Find where the given text appears and provide that cell's center as [x, y] coordinate. 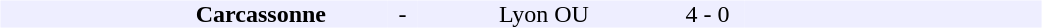
Carcassonne [261, 14]
Lyon OU [544, 14]
- [403, 14]
4 - 0 [707, 14]
